Extract the (x, y) coordinate from the center of the cell holding the provided text.  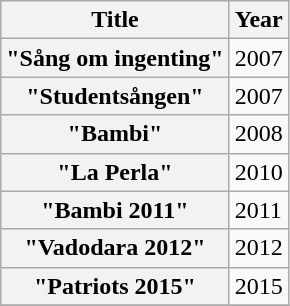
2015 (258, 286)
Title (115, 20)
2010 (258, 172)
2012 (258, 248)
"Patriots 2015" (115, 286)
"Studentsången" (115, 96)
"Sång om ingenting" (115, 58)
"Vadodara 2012" (115, 248)
"Bambi" (115, 134)
"La Perla" (115, 172)
2011 (258, 210)
2008 (258, 134)
"Bambi 2011" (115, 210)
Year (258, 20)
